Output the [x, y] coordinate of the center of the cell containing the given text.  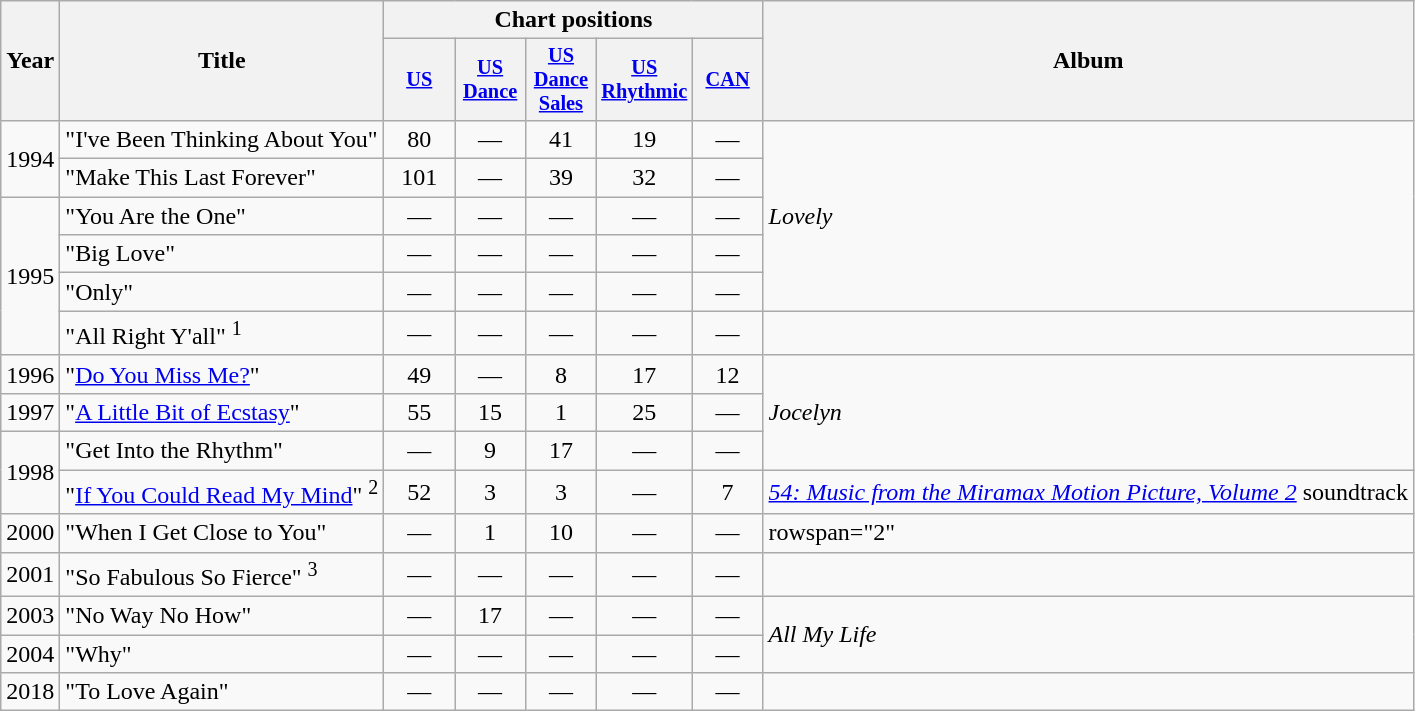
12 [728, 374]
1998 [30, 472]
55 [420, 412]
All My Life [1088, 635]
US Dance Sales [562, 80]
1995 [30, 276]
US Dance [490, 80]
41 [562, 139]
54: Music from the Miramax Motion Picture, Volume 2 soundtrack [1088, 492]
US [420, 80]
Year [30, 61]
"So Fabulous So Fierce" 3 [222, 574]
2003 [30, 616]
15 [490, 412]
7 [728, 492]
25 [644, 412]
"Make This Last Forever" [222, 178]
USRhythmic [644, 80]
39 [562, 178]
52 [420, 492]
"Only" [222, 292]
49 [420, 374]
CAN [728, 80]
"When I Get Close to You" [222, 533]
"Do You Miss Me?" [222, 374]
32 [644, 178]
"A Little Bit of Ecstasy" [222, 412]
19 [644, 139]
1997 [30, 412]
"Big Love" [222, 254]
"No Way No How" [222, 616]
"You Are the One" [222, 216]
"I've Been Thinking About You" [222, 139]
1996 [30, 374]
"If You Could Read My Mind" 2 [222, 492]
"To Love Again" [222, 692]
"All Right Y'all" 1 [222, 334]
"Why" [222, 654]
2001 [30, 574]
Title [222, 61]
Jocelyn [1088, 412]
Lovely [1088, 215]
rowspan="2" [1088, 533]
"Get Into the Rhythm" [222, 450]
101 [420, 178]
8 [562, 374]
2000 [30, 533]
2018 [30, 692]
Album [1088, 61]
1994 [30, 158]
9 [490, 450]
2004 [30, 654]
10 [562, 533]
Chart positions [574, 20]
80 [420, 139]
